Find where the given text appears and provide that cell's center as (x, y) coordinate. 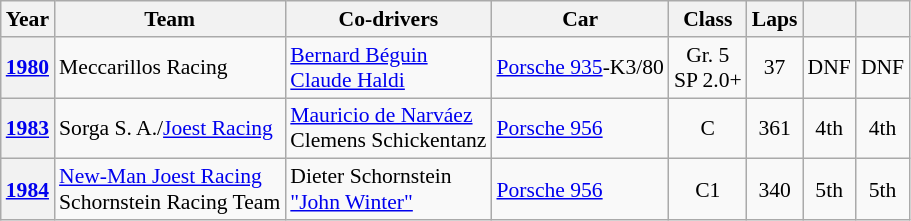
Class (708, 19)
Car (580, 19)
Gr. 5SP 2.0+ (708, 68)
Sorga S. A./Joest Racing (170, 128)
C (708, 128)
Team (170, 19)
C1 (708, 190)
37 (775, 68)
Bernard Béguin Claude Haldi (388, 68)
361 (775, 128)
1983 (28, 128)
Dieter Schornstein "John Winter" (388, 190)
Mauricio de Narváez Clemens Schickentanz (388, 128)
340 (775, 190)
Year (28, 19)
New-Man Joest Racing Schornstein Racing Team (170, 190)
Meccarillos Racing (170, 68)
Co-drivers (388, 19)
1980 (28, 68)
1984 (28, 190)
Laps (775, 19)
Porsche 935-K3/80 (580, 68)
